Detect which cell encompasses the target text, then output its (x, y) center coordinate. 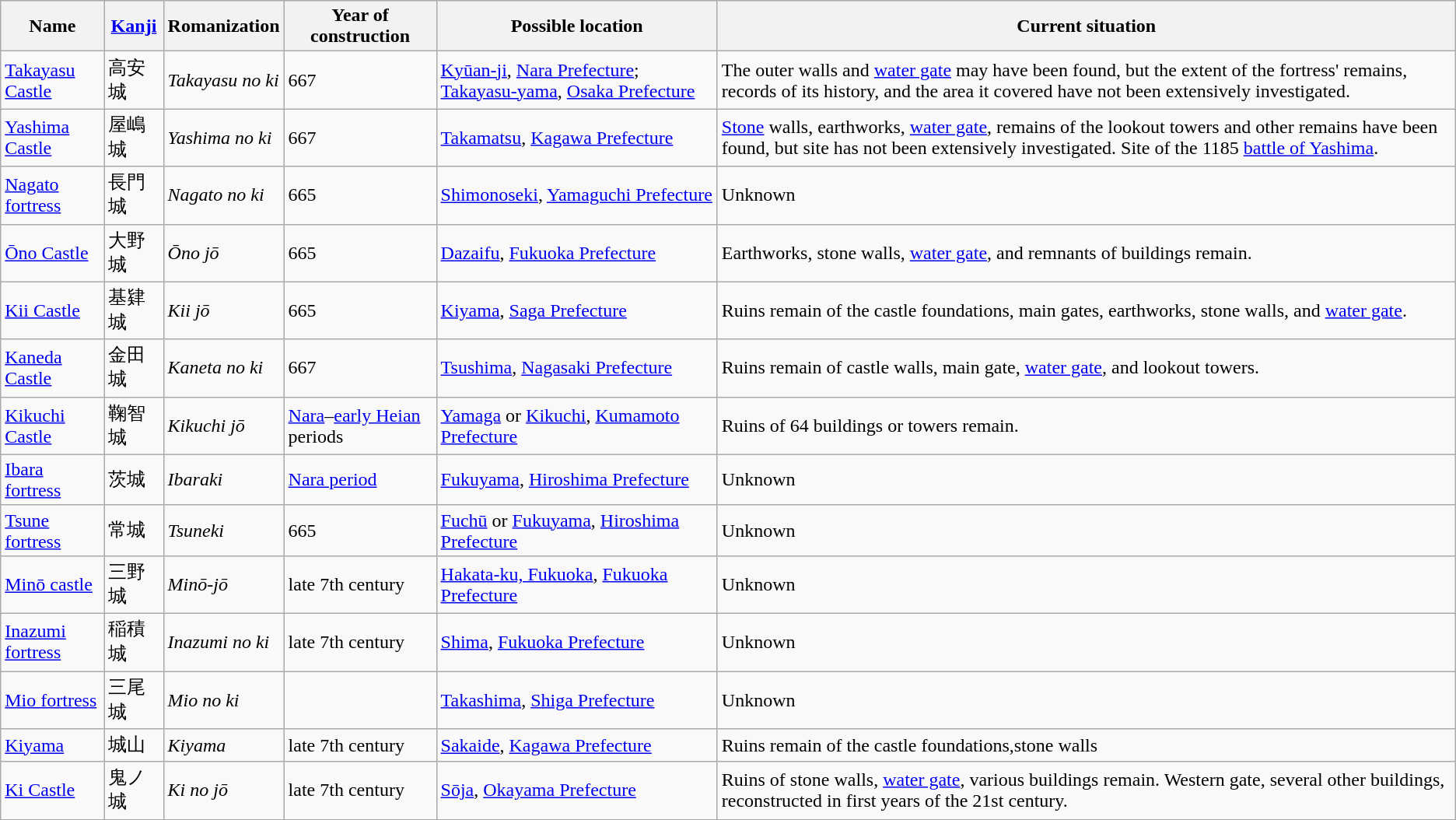
Ōno Castle (53, 253)
Yashima no ki (224, 138)
Kikuchi Castle (53, 426)
Yamaga or Kikuchi, Kumamoto Prefecture (577, 426)
Earthworks, stone walls, water gate, and remnants of buildings remain. (1086, 253)
Kikuchi jō (224, 426)
Minō-jō (224, 584)
Ki no jō (224, 790)
城山 (134, 745)
Mio no ki (224, 699)
常城 (134, 531)
Nagato no ki (224, 195)
Kaneta no ki (224, 368)
Kanji (134, 26)
Kaneda Castle (53, 368)
Ibaraki (224, 479)
Ibara fortress (53, 479)
大野城 (134, 253)
Minō castle (53, 584)
稲積城 (134, 642)
Inazumi fortress (53, 642)
Name (53, 26)
屋嶋城 (134, 138)
Ruins remain of castle walls, main gate, water gate, and lookout towers. (1086, 368)
金田城 (134, 368)
Nara period (360, 479)
Nara–early Heian periods (360, 426)
Ruins remain of the castle foundations, main gates, earthworks, stone walls, and water gate. (1086, 310)
Possible location (577, 26)
Takayasu no ki (224, 80)
Year of construction (360, 26)
Dazaifu, Fukuoka Prefecture (577, 253)
Current situation (1086, 26)
茨城 (134, 479)
Yashima Castle (53, 138)
Nagato fortress (53, 195)
Ruins remain of the castle foundations,stone walls (1086, 745)
鬼ノ城 (134, 790)
Romanization (224, 26)
Shimonoseki, Yamaguchi Prefecture (577, 195)
Shima, Fukuoka Prefecture (577, 642)
Takamatsu, Kagawa Prefecture (577, 138)
Hakata-ku, Fukuoka, Fukuoka Prefecture (577, 584)
Inazumi no ki (224, 642)
三野城 (134, 584)
Kiyama, Saga Prefecture (577, 310)
Ruins of stone walls, water gate, various buildings remain. Western gate, several other buildings, reconstructed in first years of the 21st century. (1086, 790)
三尾城 (134, 699)
Tsuneki (224, 531)
Mio fortress (53, 699)
Takashima, Shiga Prefecture (577, 699)
Fukuyama, Hiroshima Prefecture (577, 479)
Ki Castle (53, 790)
Takayasu Castle (53, 80)
基肄城 (134, 310)
Fuchū or Fukuyama, Hiroshima Prefecture (577, 531)
Tsushima, Nagasaki Prefecture (577, 368)
Sōja, Okayama Prefecture (577, 790)
Tsune fortress (53, 531)
長門城 (134, 195)
Kyūan-ji, Nara Prefecture; Takayasu-yama, Osaka Prefecture (577, 80)
Kii jō (224, 310)
Sakaide, Kagawa Prefecture (577, 745)
Ruins of 64 buildings or towers remain. (1086, 426)
高安城 (134, 80)
鞠智城 (134, 426)
Kii Castle (53, 310)
Ōno jō (224, 253)
